Return (x, y) of the center of cell containing provided text 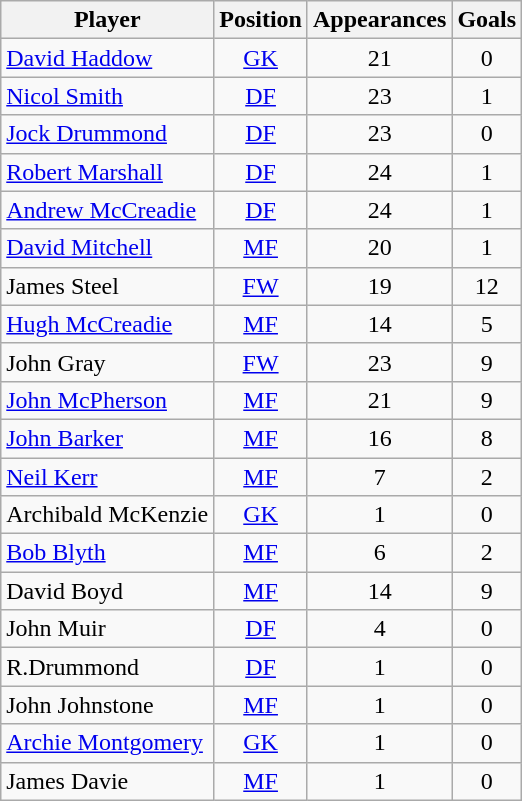
19 (379, 286)
20 (379, 248)
6 (379, 553)
Archibald McKenzie (108, 515)
8 (487, 438)
Appearances (379, 20)
Hugh McCreadie (108, 324)
Player (108, 20)
5 (487, 324)
12 (487, 286)
4 (379, 629)
John Gray (108, 362)
Andrew McCreadie (108, 210)
John Barker (108, 438)
Jock Drummond (108, 134)
Neil Kerr (108, 477)
Archie Montgomery (108, 743)
David Boyd (108, 591)
David Mitchell (108, 248)
Robert Marshall (108, 172)
John Muir (108, 629)
John Johnstone (108, 705)
James Steel (108, 286)
John McPherson (108, 400)
Goals (487, 20)
16 (379, 438)
James Davie (108, 781)
7 (379, 477)
Position (261, 20)
Bob Blyth (108, 553)
Nicol Smith (108, 96)
David Haddow (108, 58)
R.Drummond (108, 667)
